Determine the [x, y] coordinate at the center of the cell enclosing the given text.  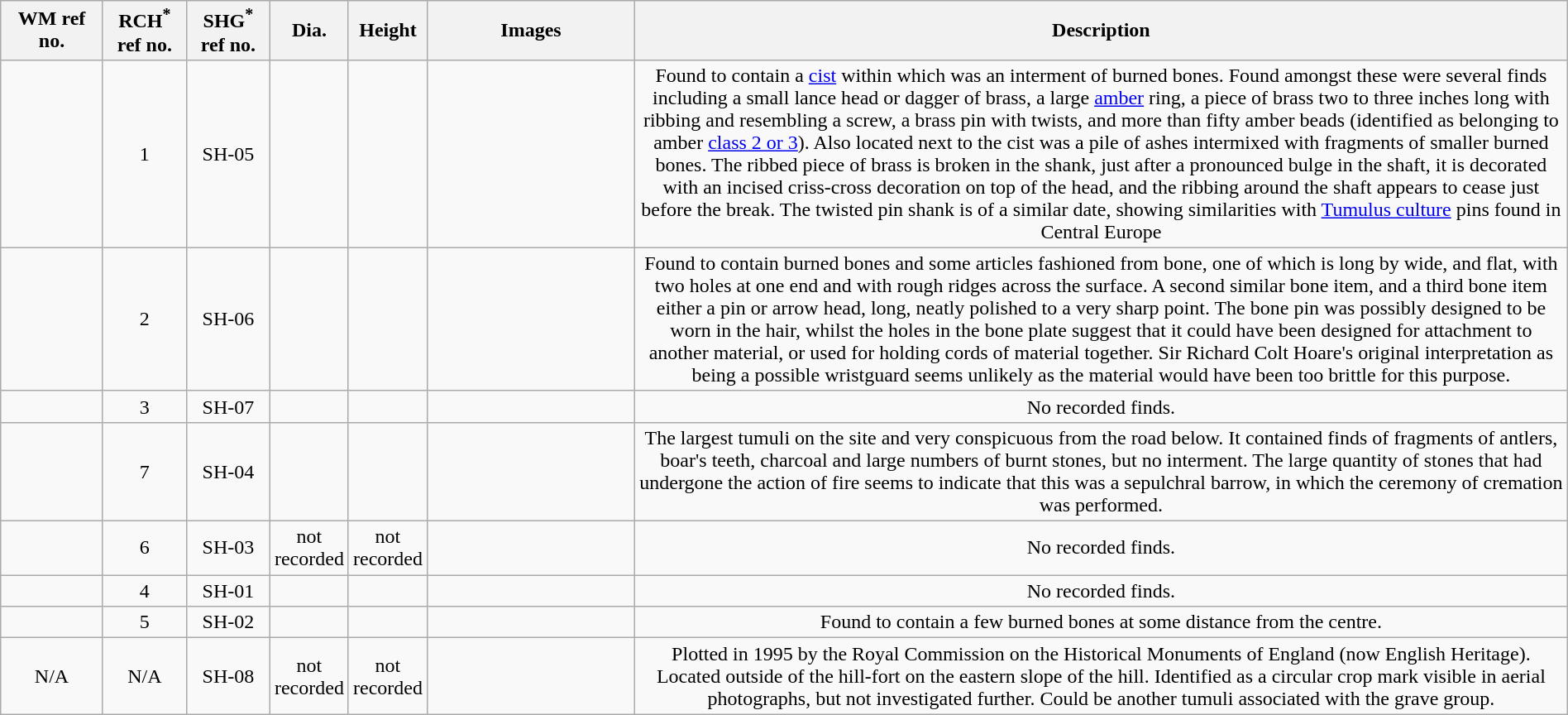
SH-07 [228, 406]
SH-04 [228, 472]
Found to contain a few burned bones at some distance from the centre. [1102, 622]
WM ref no. [52, 31]
2 [144, 319]
SHG* ref no. [228, 31]
7 [144, 472]
SH-01 [228, 591]
Dia. [309, 31]
5 [144, 622]
SH-06 [228, 319]
RCH* ref no. [144, 31]
SH-05 [228, 154]
SH-08 [228, 676]
6 [144, 548]
4 [144, 591]
1 [144, 154]
SH-03 [228, 548]
Description [1102, 31]
3 [144, 406]
Height [387, 31]
SH-02 [228, 622]
Images [531, 31]
